Output the (x, y) coordinate of the center of the cell containing the given text.  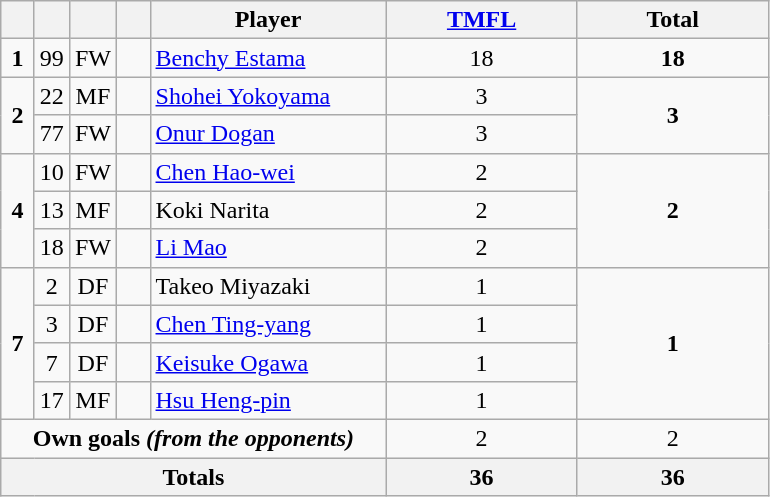
Chen Hao-wei (268, 172)
Li Mao (268, 248)
Total (672, 20)
Koki Narita (268, 210)
Takeo Miyazaki (268, 286)
Totals (194, 477)
Chen Ting-yang (268, 324)
Hsu Heng-pin (268, 400)
Player (268, 20)
77 (52, 134)
17 (52, 400)
4 (18, 210)
Onur Dogan (268, 134)
10 (52, 172)
22 (52, 96)
Keisuke Ogawa (268, 362)
13 (52, 210)
99 (52, 58)
Own goals (from the opponents) (194, 438)
TMFL (482, 20)
Benchy Estama (268, 58)
Shohei Yokoyama (268, 96)
